Determine the (x, y) coordinate at the center of the cell enclosing the given text.  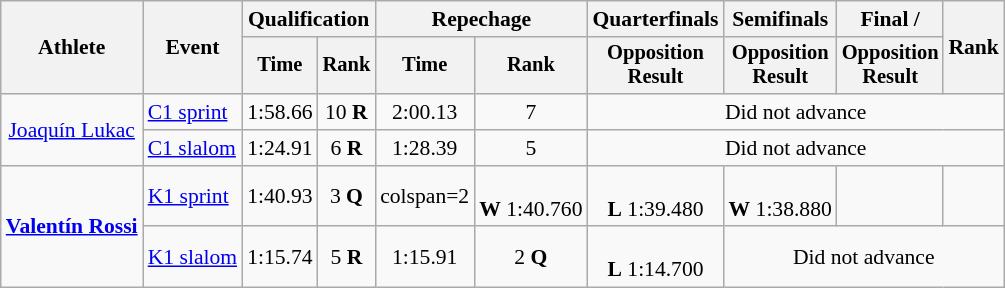
2:00.13 (424, 112)
W 1:38.880 (780, 196)
1:15.74 (280, 258)
Valentín Rossi (72, 227)
1:40.93 (280, 196)
1:24.91 (280, 148)
K1 slalom (192, 258)
Event (192, 48)
Repechage (481, 19)
Semifinals (780, 19)
C1 slalom (192, 148)
10 R (347, 112)
3 Q (347, 196)
Joaquín Lukac (72, 130)
K1 sprint (192, 196)
2 Q (530, 258)
L 1:14.700 (656, 258)
5 (530, 148)
1:28.39 (424, 148)
7 (530, 112)
Athlete (72, 48)
6 R (347, 148)
L 1:39.480 (656, 196)
colspan=2 (424, 196)
Final / (890, 19)
1:15.91 (424, 258)
C1 sprint (192, 112)
1:58.66 (280, 112)
W 1:40.760 (530, 196)
Quarterfinals (656, 19)
Qualification (308, 19)
5 R (347, 258)
